Provide the [x, y] coordinate of the cell's center where the given text is located.  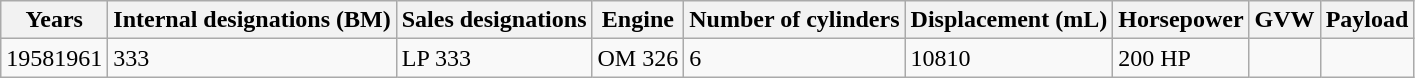
Payload [1367, 20]
333 [252, 58]
19581961 [54, 58]
10810 [1009, 58]
LP 333 [494, 58]
Sales designations [494, 20]
Number of cylinders [794, 20]
Years [54, 20]
Displacement (mL) [1009, 20]
Horsepower [1181, 20]
6 [794, 58]
Internal designations (BM) [252, 20]
200 HP [1181, 58]
OM 326 [638, 58]
Engine [638, 20]
GVW [1284, 20]
